Capture the cell that displays the provided text and extract its [X, Y] central coordinate. 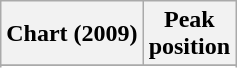
Peakposition [189, 34]
Chart (2009) [72, 34]
